Detect which cell encompasses the target text, then output its [x, y] center coordinate. 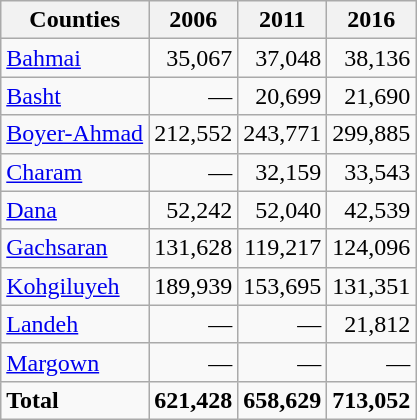
Kohgiluyeh [75, 286]
38,136 [372, 58]
Gachsaran [75, 248]
Landeh [75, 324]
32,159 [282, 172]
Margown [75, 362]
713,052 [372, 400]
52,242 [194, 210]
Charam [75, 172]
2016 [372, 20]
Counties [75, 20]
Basht [75, 96]
124,096 [372, 248]
2006 [194, 20]
20,699 [282, 96]
131,351 [372, 286]
212,552 [194, 134]
299,885 [372, 134]
243,771 [282, 134]
621,428 [194, 400]
37,048 [282, 58]
42,539 [372, 210]
35,067 [194, 58]
119,217 [282, 248]
Dana [75, 210]
21,812 [372, 324]
189,939 [194, 286]
21,690 [372, 96]
52,040 [282, 210]
658,629 [282, 400]
33,543 [372, 172]
153,695 [282, 286]
Total [75, 400]
Bahmai [75, 58]
Boyer-Ahmad [75, 134]
131,628 [194, 248]
2011 [282, 20]
